Find where the given text appears and provide that cell's center as [x, y] coordinate. 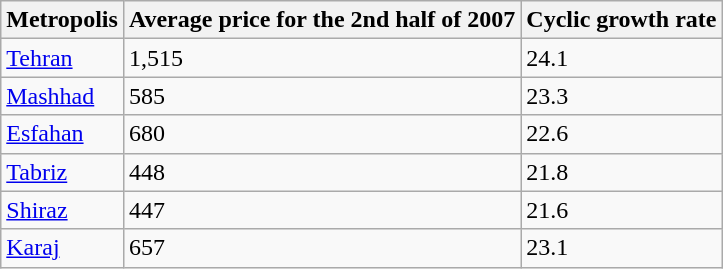
21.6 [622, 210]
22.6 [622, 134]
447 [322, 210]
Tabriz [62, 172]
Esfahan [62, 134]
23.1 [622, 248]
Mashhad [62, 96]
Metropolis [62, 20]
585 [322, 96]
657 [322, 248]
448 [322, 172]
Cyclic growth rate [622, 20]
Karaj [62, 248]
Average price for the 2nd half of 2007 [322, 20]
23.3 [622, 96]
1,515 [322, 58]
24.1 [622, 58]
680 [322, 134]
Shiraz [62, 210]
Tehran [62, 58]
21.8 [622, 172]
